Detect which cell encompasses the target text, then output its (x, y) center coordinate. 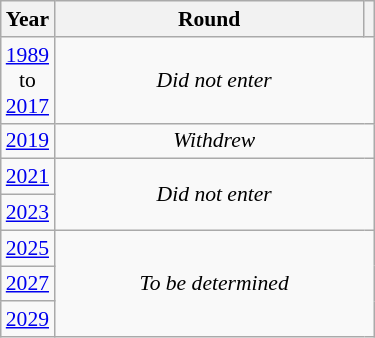
1989to2017 (28, 80)
Year (28, 19)
2023 (28, 213)
2027 (28, 284)
2025 (28, 248)
Withdrew (214, 141)
2029 (28, 320)
2021 (28, 177)
2019 (28, 141)
Round (209, 19)
To be determined (214, 284)
